Pinpoint the cell where the given text exists, returning its [x, y] midpoint coordinate. 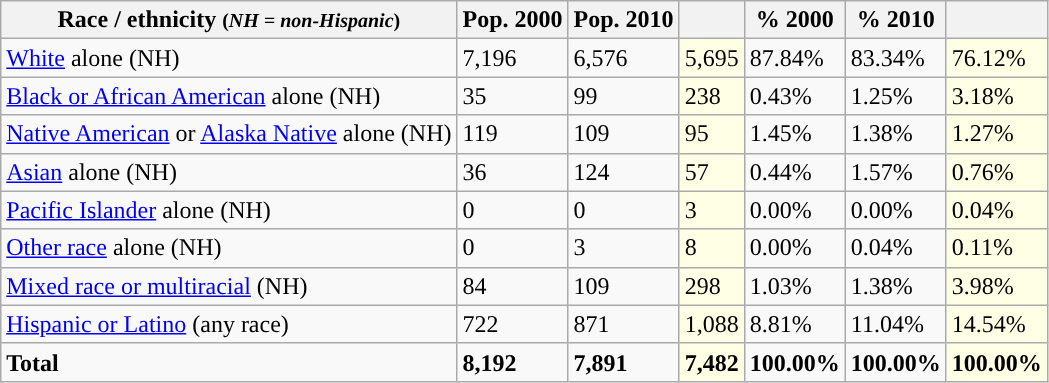
99 [624, 96]
124 [624, 172]
5,695 [712, 58]
0.11% [996, 248]
Hispanic or Latino (any race) [229, 324]
119 [512, 134]
7,891 [624, 362]
84 [512, 286]
1.45% [794, 134]
Pacific Islander alone (NH) [229, 210]
11.04% [896, 324]
95 [712, 134]
1.57% [896, 172]
1.03% [794, 286]
Other race alone (NH) [229, 248]
Pop. 2000 [512, 20]
871 [624, 324]
0.43% [794, 96]
298 [712, 286]
35 [512, 96]
0.76% [996, 172]
Black or African American alone (NH) [229, 96]
0.44% [794, 172]
% 2000 [794, 20]
6,576 [624, 58]
1.27% [996, 134]
Asian alone (NH) [229, 172]
% 2010 [896, 20]
Mixed race or multiracial (NH) [229, 286]
3.18% [996, 96]
3.98% [996, 286]
8.81% [794, 324]
83.34% [896, 58]
Race / ethnicity (NH = non-Hispanic) [229, 20]
1,088 [712, 324]
7,482 [712, 362]
722 [512, 324]
8,192 [512, 362]
238 [712, 96]
Total [229, 362]
1.25% [896, 96]
87.84% [794, 58]
57 [712, 172]
8 [712, 248]
White alone (NH) [229, 58]
7,196 [512, 58]
14.54% [996, 324]
Pop. 2010 [624, 20]
76.12% [996, 58]
Native American or Alaska Native alone (NH) [229, 134]
36 [512, 172]
